Locate the cell with the specified text and output its [x, y] center coordinate. 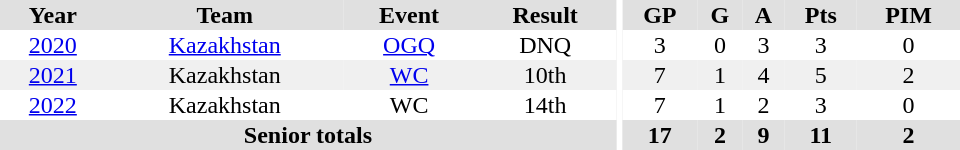
10th [545, 75]
OGQ [410, 45]
Result [545, 15]
Pts [820, 15]
DNQ [545, 45]
Senior totals [308, 135]
PIM [908, 15]
4 [763, 75]
17 [660, 135]
GP [660, 15]
Event [410, 15]
Team [225, 15]
11 [820, 135]
14th [545, 105]
2022 [53, 105]
2020 [53, 45]
2021 [53, 75]
A [763, 15]
5 [820, 75]
G [720, 15]
9 [763, 135]
Year [53, 15]
